Capture the cell that displays the provided text and extract its (X, Y) central coordinate. 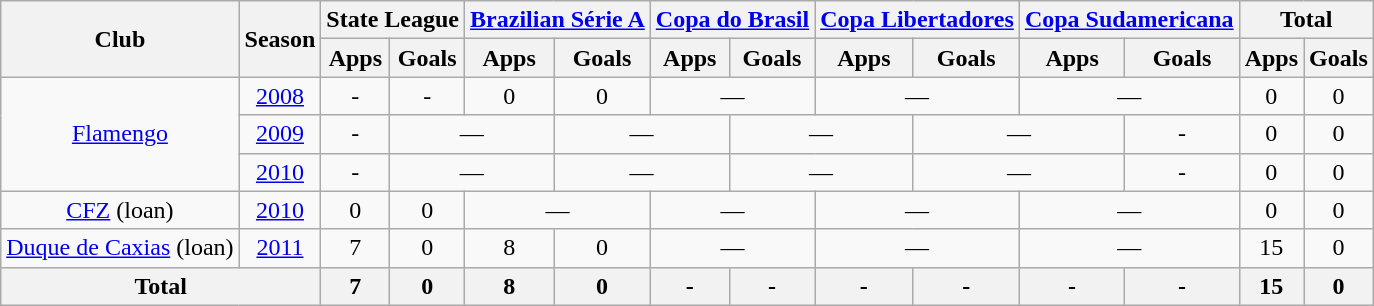
Duque de Caxias (loan) (120, 248)
Copa Libertadores (918, 20)
Copa Sudamericana (1129, 20)
Season (280, 39)
Copa do Brasil (732, 20)
2011 (280, 248)
2008 (280, 96)
CFZ (loan) (120, 210)
Club (120, 39)
2009 (280, 134)
State League (393, 20)
Brazilian Série A (558, 20)
Flamengo (120, 134)
